For the text-containing cell, return its midpoint in (x, y) coordinate format. 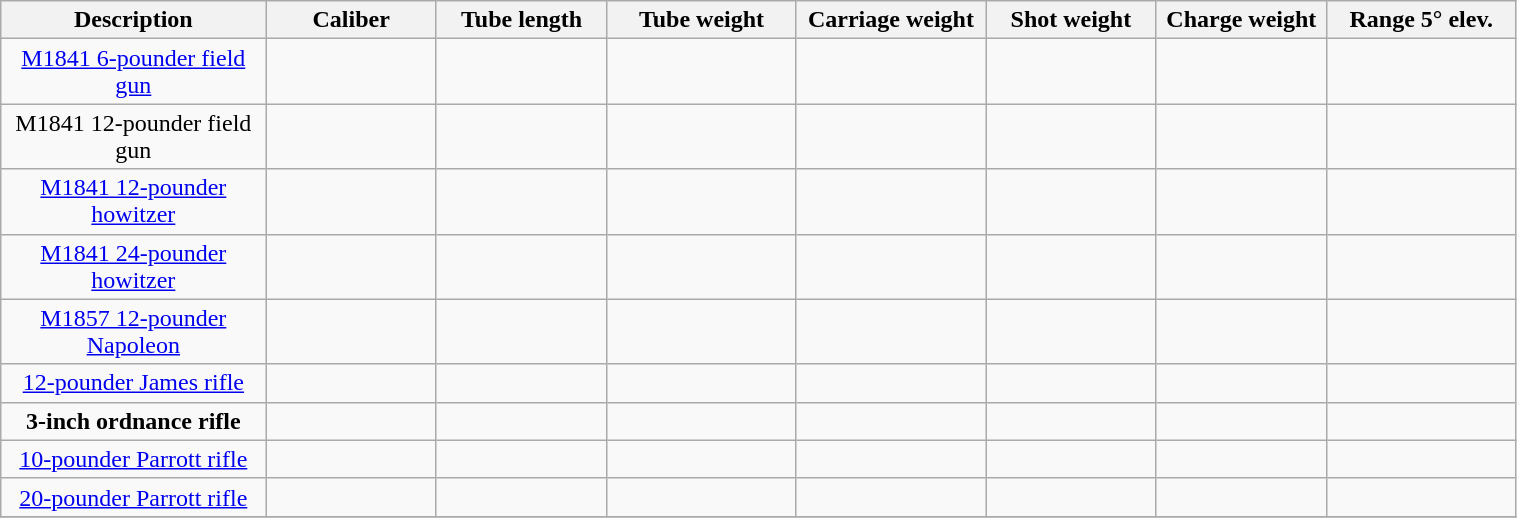
20-pounder Parrott rifle (134, 497)
Charge weight (1241, 20)
Shot weight (1071, 20)
12-pounder James rifle (134, 383)
3-inch ordnance rifle (134, 421)
M1857 12-pounder Napoleon (134, 332)
Tube length (521, 20)
Caliber (351, 20)
Tube weight (702, 20)
M1841 6-pounder field gun (134, 72)
Range 5° elev. (1422, 20)
M1841 12-pounder field gun (134, 136)
M1841 12-pounder howitzer (134, 202)
Carriage weight (890, 20)
M1841 24-pounder howitzer (134, 266)
10-pounder Parrott rifle (134, 459)
Description (134, 20)
